Extract the [x, y] coordinate from the center of the cell holding the provided text.  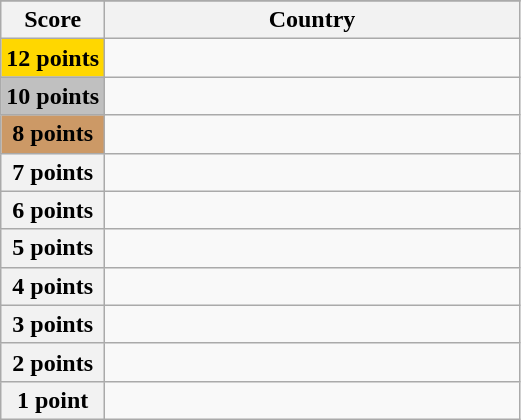
12 points [53, 58]
10 points [53, 96]
3 points [53, 324]
2 points [53, 362]
Score [53, 20]
8 points [53, 134]
5 points [53, 248]
1 point [53, 400]
7 points [53, 172]
6 points [53, 210]
4 points [53, 286]
Country [312, 20]
